Capture the cell that displays the provided text and extract its [x, y] central coordinate. 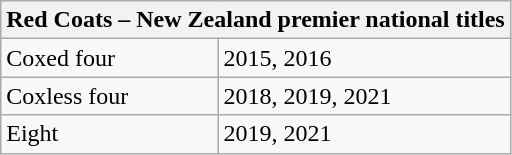
2018, 2019, 2021 [364, 96]
Eight [110, 134]
Coxed four [110, 58]
Red Coats – New Zealand premier national titles [256, 20]
2019, 2021 [364, 134]
Coxless four [110, 96]
2015, 2016 [364, 58]
